Detect which cell encompasses the target text, then output its [x, y] center coordinate. 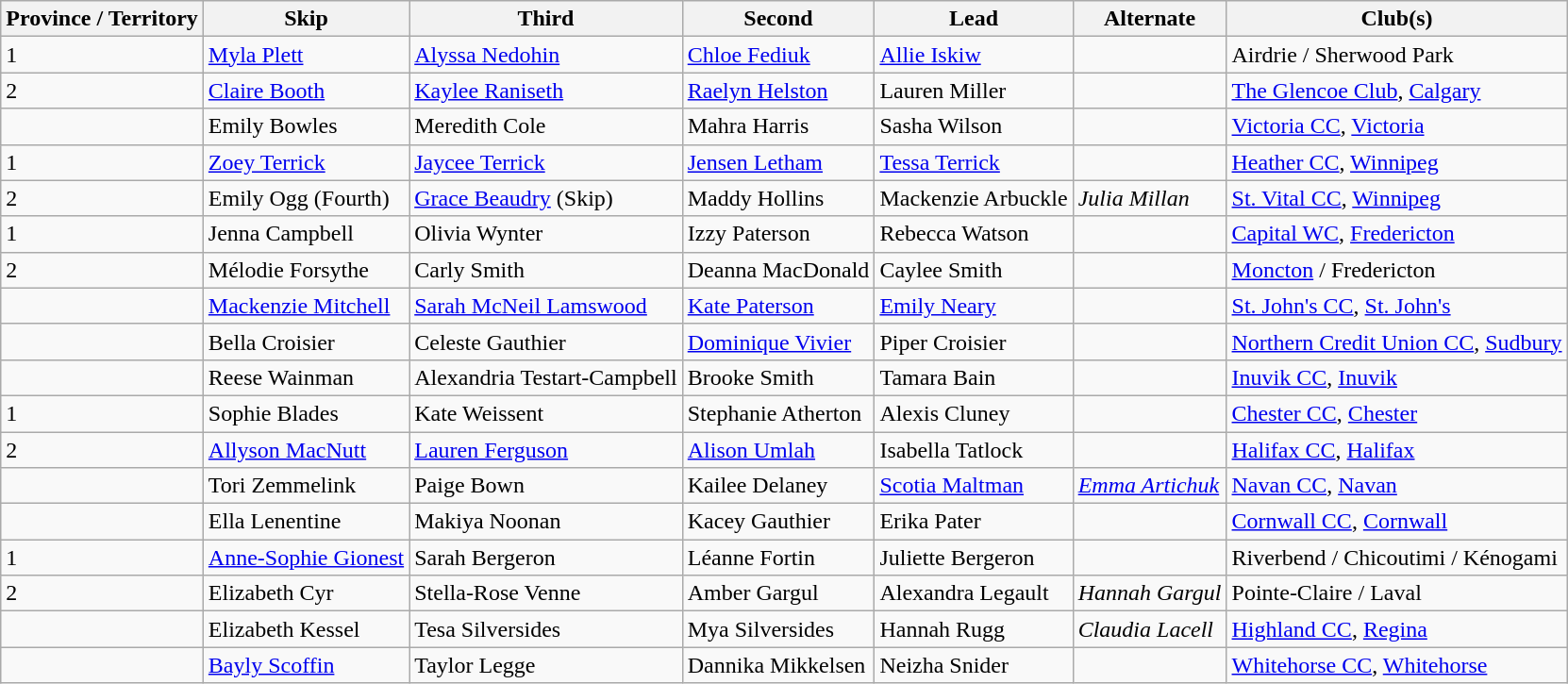
Stephanie Atherton [778, 413]
Highland CC, Regina [1396, 629]
Lauren Ferguson [546, 450]
Kate Weissent [546, 413]
Julia Millan [1149, 198]
Sophie Blades [306, 413]
Club(s) [1396, 19]
Mélodie Forsythe [306, 270]
Anne-Sophie Gionest [306, 558]
Inuvik CC, Inuvik [1396, 377]
Emma Artichuk [1149, 486]
Grace Beaudry (Skip) [546, 198]
Rebecca Watson [974, 234]
Jenna Campbell [306, 234]
Juliette Bergeron [974, 558]
Pointe-Claire / Laval [1396, 593]
Piper Croisier [974, 342]
Navan CC, Navan [1396, 486]
Alexis Cluney [974, 413]
Mackenzie Arbuckle [974, 198]
Paige Bown [546, 486]
Jaycee Terrick [546, 162]
Alternate [1149, 19]
Dannika Mikkelsen [778, 665]
Meredith Cole [546, 126]
Mahra Harris [778, 126]
Dominique Vivier [778, 342]
Taylor Legge [546, 665]
Hannah Gargul [1149, 593]
Sarah McNeil Lamswood [546, 306]
Skip [306, 19]
Kacey Gauthier [778, 522]
Chloe Fediuk [778, 55]
St. John's CC, St. John's [1396, 306]
Caylee Smith [974, 270]
Bayly Scoffin [306, 665]
Kailee Delaney [778, 486]
Isabella Tatlock [974, 450]
Sarah Bergeron [546, 558]
Carly Smith [546, 270]
Claire Booth [306, 91]
Tesa Silversides [546, 629]
The Glencoe Club, Calgary [1396, 91]
Hannah Rugg [974, 629]
Jensen Letham [778, 162]
Mackenzie Mitchell [306, 306]
Lauren Miller [974, 91]
Brooke Smith [778, 377]
Ella Lenentine [306, 522]
Allie Iskiw [974, 55]
Alyssa Nedohin [546, 55]
Moncton / Fredericton [1396, 270]
Heather CC, Winnipeg [1396, 162]
Third [546, 19]
Stella-Rose Venne [546, 593]
Capital WC, Fredericton [1396, 234]
Celeste Gauthier [546, 342]
Raelyn Helston [778, 91]
Kate Paterson [778, 306]
Amber Gargul [778, 593]
Cornwall CC, Cornwall [1396, 522]
Emily Neary [974, 306]
Makiya Noonan [546, 522]
Tamara Bain [974, 377]
Mya Silversides [778, 629]
Erika Pater [974, 522]
Olivia Wynter [546, 234]
Emily Bowles [306, 126]
Chester CC, Chester [1396, 413]
Allyson MacNutt [306, 450]
Alexandra Legault [974, 593]
Elizabeth Kessel [306, 629]
Northern Credit Union CC, Sudbury [1396, 342]
Elizabeth Cyr [306, 593]
Kaylee Raniseth [546, 91]
Victoria CC, Victoria [1396, 126]
Whitehorse CC, Whitehorse [1396, 665]
St. Vital CC, Winnipeg [1396, 198]
Halifax CC, Halifax [1396, 450]
Province / Territory [102, 19]
Tori Zemmelink [306, 486]
Alison Umlah [778, 450]
Lead [974, 19]
Airdrie / Sherwood Park [1396, 55]
Sasha Wilson [974, 126]
Izzy Paterson [778, 234]
Second [778, 19]
Riverbend / Chicoutimi / Kénogami [1396, 558]
Alexandria Testart-Campbell [546, 377]
Scotia Maltman [974, 486]
Tessa Terrick [974, 162]
Emily Ogg (Fourth) [306, 198]
Myla Plett [306, 55]
Maddy Hollins [778, 198]
Zoey Terrick [306, 162]
Bella Croisier [306, 342]
Neizha Snider [974, 665]
Deanna MacDonald [778, 270]
Léanne Fortin [778, 558]
Reese Wainman [306, 377]
Claudia Lacell [1149, 629]
